Locate the cell with the specified text and output its (X, Y) center coordinate. 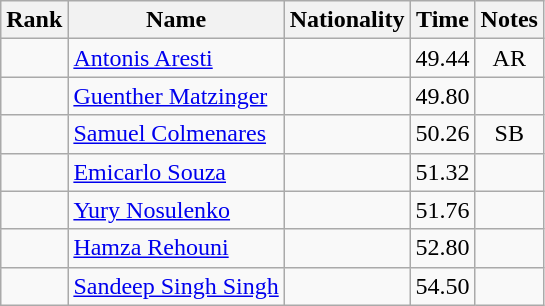
SB (509, 134)
Notes (509, 20)
Antonis Aresti (176, 58)
Name (176, 20)
51.76 (442, 210)
Guenther Matzinger (176, 96)
Rank (34, 20)
Sandeep Singh Singh (176, 286)
Hamza Rehouni (176, 248)
Nationality (347, 20)
Time (442, 20)
Yury Nosulenko (176, 210)
54.50 (442, 286)
AR (509, 58)
49.80 (442, 96)
50.26 (442, 134)
Samuel Colmenares (176, 134)
Emicarlo Souza (176, 172)
49.44 (442, 58)
51.32 (442, 172)
52.80 (442, 248)
